Locate the cell with the specified text and output its (x, y) center coordinate. 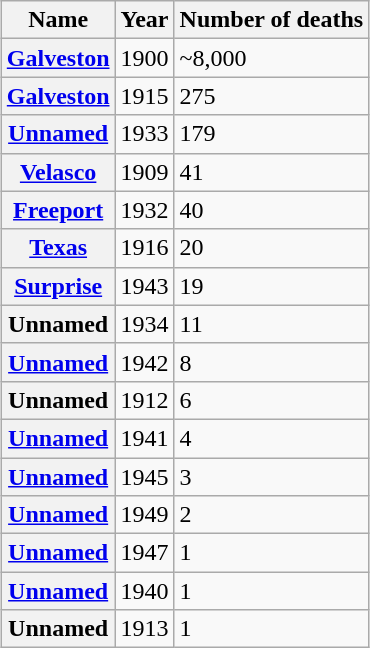
Texas (58, 248)
1943 (144, 286)
11 (272, 324)
Velasco (58, 172)
2 (272, 515)
Year (144, 20)
20 (272, 248)
1933 (144, 134)
1912 (144, 400)
8 (272, 362)
1909 (144, 172)
1915 (144, 96)
1940 (144, 591)
1949 (144, 515)
275 (272, 96)
6 (272, 400)
Freeport (58, 210)
1900 (144, 58)
Number of deaths (272, 20)
1941 (144, 438)
1947 (144, 553)
3 (272, 477)
4 (272, 438)
179 (272, 134)
1945 (144, 477)
1932 (144, 210)
1942 (144, 362)
19 (272, 286)
~8,000 (272, 58)
Surprise (58, 286)
1916 (144, 248)
Name (58, 20)
1934 (144, 324)
41 (272, 172)
1913 (144, 629)
40 (272, 210)
